For the text-containing cell, return its midpoint in (X, Y) coordinate format. 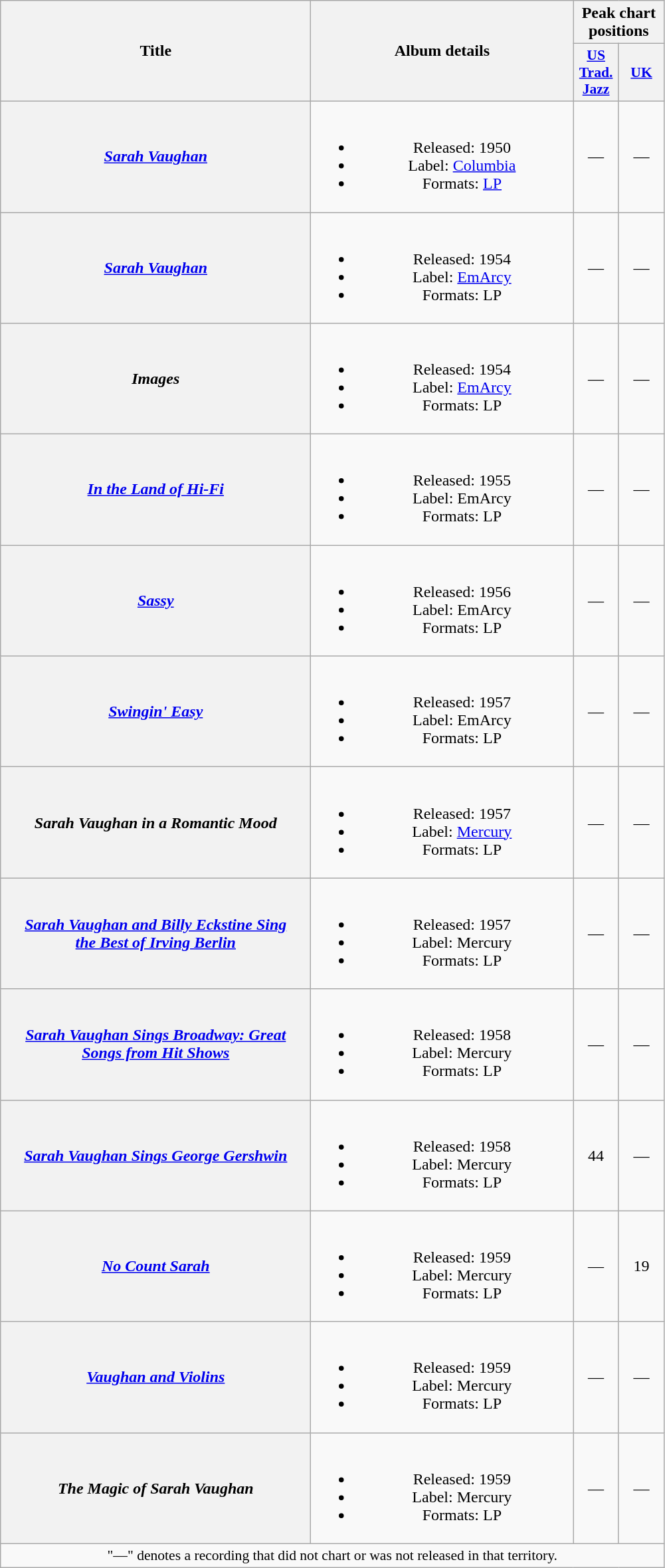
The Magic of Sarah Vaughan (155, 1488)
19 (641, 1266)
USTrad.Jazz (596, 73)
Released: 1956Label: EmArcyFormats: LP (442, 600)
Sassy (155, 600)
Sarah Vaughan in a Romantic Mood (155, 822)
Album details (442, 51)
Sarah Vaughan Sings Broadway: GreatSongs from Hit Shows (155, 1044)
Title (155, 51)
Sarah Vaughan Sings George Gershwin (155, 1156)
Swingin' Easy (155, 712)
Sarah Vaughan and Billy Eckstine Singthe Best of Irving Berlin (155, 934)
No Count Sarah (155, 1266)
44 (596, 1156)
Vaughan and Violins (155, 1377)
Released: 1955Label: EmArcyFormats: LP (442, 490)
In the Land of Hi-Fi (155, 490)
Peak chartpositions (619, 23)
"—" denotes a recording that did not chart or was not released in that territory. (332, 1555)
UK (641, 73)
Released: 1950Label: ColumbiaFormats: LP (442, 157)
Released: 1957Label: EmArcyFormats: LP (442, 712)
Images (155, 379)
